From the cell containing the given text, extract its center point as [x, y] coordinate. 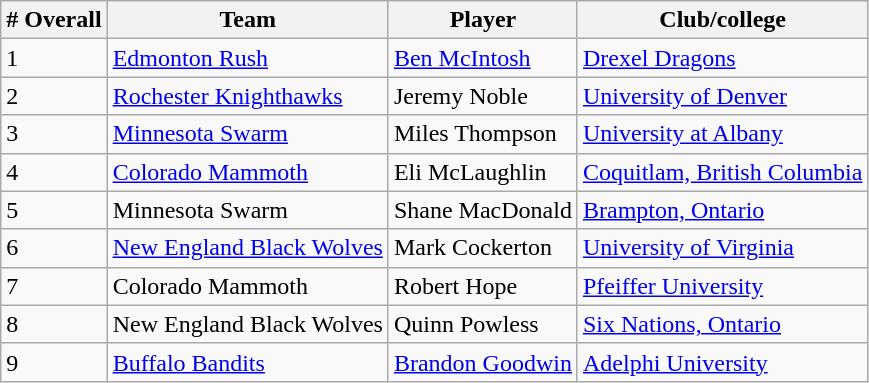
Drexel Dragons [722, 58]
8 [54, 324]
Team [248, 20]
Six Nations, Ontario [722, 324]
University at Albany [722, 134]
Brandon Goodwin [482, 362]
Miles Thompson [482, 134]
Robert Hope [482, 286]
Pfeiffer University [722, 286]
Adelphi University [722, 362]
2 [54, 96]
7 [54, 286]
University of Virginia [722, 248]
Mark Cockerton [482, 248]
Club/college [722, 20]
Ben McIntosh [482, 58]
Eli McLaughlin [482, 172]
Shane MacDonald [482, 210]
# Overall [54, 20]
6 [54, 248]
Player [482, 20]
4 [54, 172]
3 [54, 134]
University of Denver [722, 96]
Edmonton Rush [248, 58]
Buffalo Bandits [248, 362]
1 [54, 58]
Coquitlam, British Columbia [722, 172]
Quinn Powless [482, 324]
9 [54, 362]
Rochester Knighthawks [248, 96]
Jeremy Noble [482, 96]
5 [54, 210]
Brampton, Ontario [722, 210]
